For the text-containing cell, return its midpoint in [x, y] coordinate format. 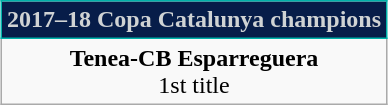
Tenea-CB Esparreguera1st title [194, 72]
2017–18 Copa Catalunya champions [194, 20]
